Determine the [x, y] coordinate at the center of the cell enclosing the given text.  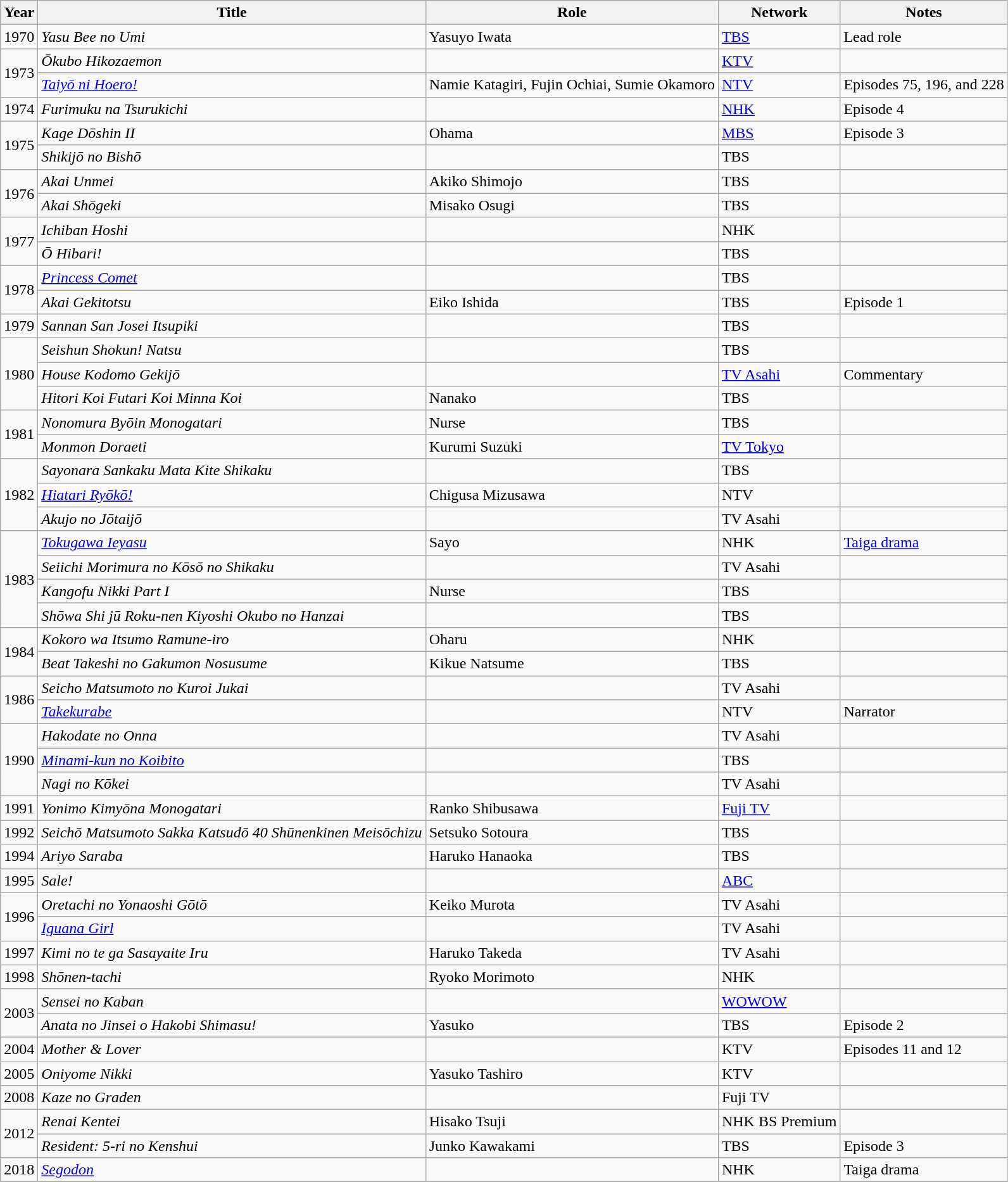
Year [19, 13]
Yonimo Kimyōna Monogatari [232, 808]
Nanako [572, 398]
Shōnen-tachi [232, 977]
1976 [19, 193]
Setsuko Sotoura [572, 832]
Role [572, 13]
Haruko Hanaoka [572, 856]
House Kodomo Gekijō [232, 374]
Keiko Murota [572, 905]
Furimuku na Tsurukichi [232, 109]
Akujo no Jōtaijō [232, 519]
Oharu [572, 639]
Notes [924, 13]
1974 [19, 109]
Ichiban Hoshi [232, 229]
Mother & Lover [232, 1049]
1978 [19, 289]
Junko Kawakami [572, 1146]
Iguana Girl [232, 929]
Yasuko Tashiro [572, 1074]
Narrator [924, 712]
Hakodate no Onna [232, 736]
Network [779, 13]
Oretachi no Yonaoshi Gōtō [232, 905]
1983 [19, 579]
Kimi no te ga Sasayaite Iru [232, 953]
Ohama [572, 133]
Episodes 11 and 12 [924, 1049]
Sayo [572, 543]
Eiko Ishida [572, 302]
1982 [19, 495]
Sensei no Kaban [232, 1001]
Ōkubo Hikozaemon [232, 61]
1998 [19, 977]
Resident: 5-ri no Kenshui [232, 1146]
2012 [19, 1134]
Episode 2 [924, 1025]
Akiko Shimojo [572, 181]
Ranko Shibusawa [572, 808]
1980 [19, 374]
Yasu Bee no Umi [232, 37]
1981 [19, 435]
Akai Unmei [232, 181]
Lead role [924, 37]
1994 [19, 856]
Chigusa Mizusawa [572, 495]
Kage Dōshin II [232, 133]
1979 [19, 326]
1990 [19, 760]
Yasuko [572, 1025]
Sale! [232, 880]
Takekurabe [232, 712]
Misako Osugi [572, 205]
Shikijō no Bishō [232, 157]
Tokugawa Ieyasu [232, 543]
1977 [19, 241]
TV Tokyo [779, 447]
Hiatari Ryōkō! [232, 495]
1992 [19, 832]
Princess Comet [232, 277]
Episode 1 [924, 302]
Seichō Matsumoto Sakka Katsudō 40 Shūnenkinen Meisōchizu [232, 832]
2018 [19, 1170]
WOWOW [779, 1001]
Shōwa Shi jū Roku-nen Kiyoshi Okubo no Hanzai [232, 615]
Kurumi Suzuki [572, 447]
2008 [19, 1098]
1997 [19, 953]
Commentary [924, 374]
Seicho Matsumoto no Kuroi Jukai [232, 687]
1995 [19, 880]
Minami-kun no Koibito [232, 760]
1975 [19, 145]
1984 [19, 651]
1970 [19, 37]
Nonomura Byōin Monogatari [232, 423]
Ō Hibari! [232, 253]
Anata no Jinsei o Hakobi Shimasu! [232, 1025]
Segodon [232, 1170]
Akai Shōgeki [232, 205]
Kikue Natsume [572, 663]
Monmon Doraeti [232, 447]
Taiyō ni Hoero! [232, 85]
Ariyo Saraba [232, 856]
Kokoro wa Itsumo Ramune-iro [232, 639]
ABC [779, 880]
Kaze no Graden [232, 1098]
1991 [19, 808]
Renai Kentei [232, 1122]
Yasuyo Iwata [572, 37]
Seiichi Morimura no Kōsō no Shikaku [232, 567]
NHK BS Premium [779, 1122]
Ryoko Morimoto [572, 977]
Seishun Shokun! Natsu [232, 350]
MBS [779, 133]
Akai Gekitotsu [232, 302]
Kangofu Nikki Part I [232, 591]
1973 [19, 73]
1986 [19, 699]
Haruko Takeda [572, 953]
2004 [19, 1049]
Nagi no Kōkei [232, 784]
2003 [19, 1013]
Hitori Koi Futari Koi Minna Koi [232, 398]
Oniyome Nikki [232, 1074]
Beat Takeshi no Gakumon Nosusume [232, 663]
Sayonara Sankaku Mata Kite Shikaku [232, 471]
1996 [19, 917]
Namie Katagiri, Fujin Ochiai, Sumie Okamoro [572, 85]
Episode 4 [924, 109]
Episodes 75, 196, and 228 [924, 85]
Hisako Tsuji [572, 1122]
2005 [19, 1074]
Sannan San Josei Itsupiki [232, 326]
Title [232, 13]
